Locate the cell with the specified text and output its (x, y) center coordinate. 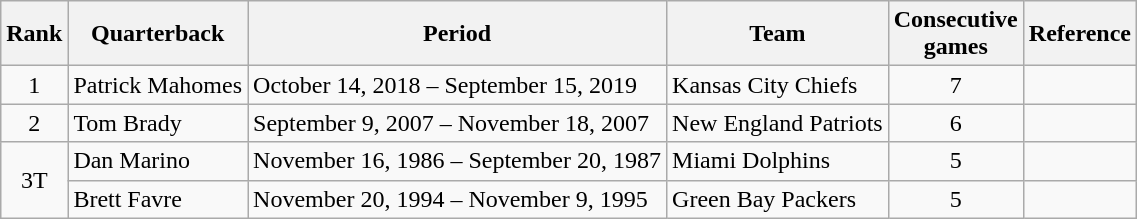
Patrick Mahomes (158, 85)
Reference (1080, 34)
Tom Brady (158, 123)
November 16, 1986 – September 20, 1987 (458, 161)
Period (458, 34)
November 20, 1994 – November 9, 1995 (458, 199)
October 14, 2018 – September 15, 2019 (458, 85)
Dan Marino (158, 161)
2 (34, 123)
Green Bay Packers (778, 199)
Quarterback (158, 34)
6 (956, 123)
Consecutivegames (956, 34)
Brett Favre (158, 199)
September 9, 2007 – November 18, 2007 (458, 123)
Kansas City Chiefs (778, 85)
Team (778, 34)
3T (34, 180)
New England Patriots (778, 123)
1 (34, 85)
Miami Dolphins (778, 161)
7 (956, 85)
Rank (34, 34)
